Capture the cell that displays the provided text and extract its (X, Y) central coordinate. 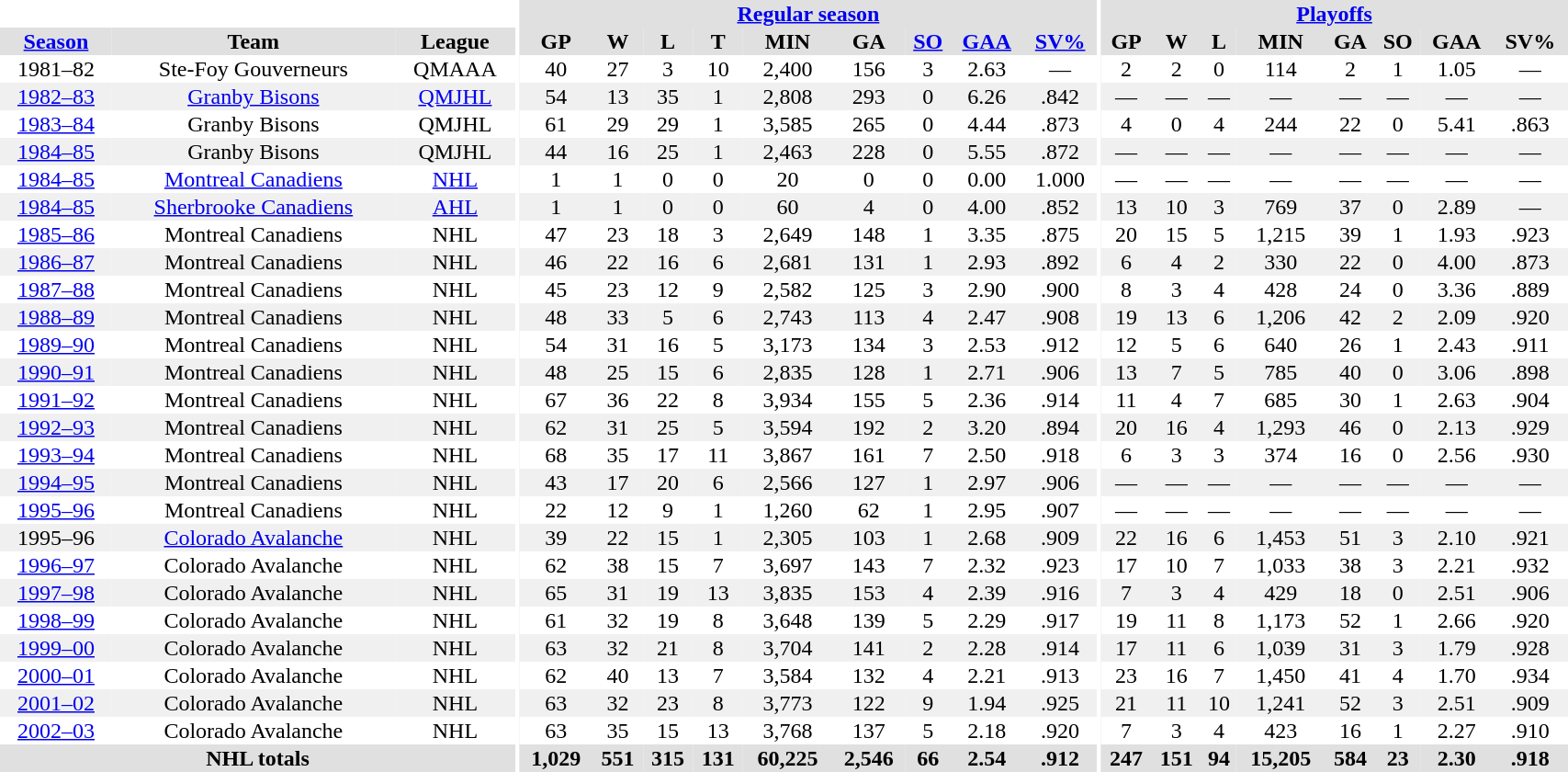
2.53 (987, 345)
27 (617, 69)
44 (556, 152)
1,173 (1280, 620)
.929 (1530, 427)
3,768 (788, 731)
127 (869, 482)
1986–87 (56, 262)
League (456, 41)
43 (556, 482)
3,585 (788, 124)
2.97 (987, 482)
.872 (1060, 152)
AHL (456, 207)
1982–83 (56, 96)
67 (556, 400)
.907 (1060, 510)
2.18 (987, 731)
2,400 (788, 69)
.908 (1060, 317)
2.36 (987, 400)
45 (556, 289)
66 (928, 758)
769 (1280, 207)
51 (1350, 538)
26 (1350, 345)
1.70 (1457, 675)
4.44 (987, 124)
.911 (1530, 345)
125 (869, 289)
3,648 (788, 620)
2,649 (788, 234)
1,215 (1280, 234)
330 (1280, 262)
113 (869, 317)
42 (1350, 317)
428 (1280, 289)
1.93 (1457, 234)
Team (254, 41)
.932 (1530, 565)
3,173 (788, 345)
Playoffs (1335, 14)
.892 (1060, 262)
2,835 (788, 372)
1,260 (788, 510)
2.29 (987, 620)
2,546 (869, 758)
137 (869, 731)
QMAAA (456, 69)
Sherbrooke Canadiens (254, 207)
139 (869, 620)
2000–01 (56, 675)
1,029 (556, 758)
155 (869, 400)
103 (869, 538)
2.39 (987, 593)
1,453 (1280, 538)
1993–94 (56, 455)
2.10 (1457, 538)
24 (1350, 289)
94 (1219, 758)
.894 (1060, 427)
2.54 (987, 758)
1987–88 (56, 289)
.917 (1060, 620)
30 (1350, 400)
.900 (1060, 289)
423 (1280, 731)
1998–99 (56, 620)
148 (869, 234)
1,206 (1280, 317)
.928 (1530, 648)
2.28 (987, 648)
2.93 (987, 262)
3,867 (788, 455)
1981–82 (56, 69)
1.94 (987, 703)
1.79 (1457, 648)
.921 (1530, 538)
2.66 (1457, 620)
3,835 (788, 593)
.913 (1060, 675)
60 (788, 207)
315 (669, 758)
3,594 (788, 427)
1,039 (1280, 648)
785 (1280, 372)
685 (1280, 400)
3,697 (788, 565)
.898 (1530, 372)
1992–93 (56, 427)
36 (617, 400)
2.30 (1457, 758)
551 (617, 758)
2.32 (987, 565)
65 (556, 593)
1,241 (1280, 703)
3,704 (788, 648)
3,934 (788, 400)
47 (556, 234)
1.05 (1457, 69)
2002–03 (56, 731)
1,293 (1280, 427)
5.55 (987, 152)
244 (1280, 124)
3.36 (1457, 289)
2.43 (1457, 345)
Season (56, 41)
2.27 (1457, 731)
0.00 (987, 179)
.852 (1060, 207)
41 (1350, 675)
.863 (1530, 124)
114 (1280, 69)
161 (869, 455)
68 (556, 455)
2,808 (788, 96)
2,566 (788, 482)
228 (869, 152)
3.06 (1457, 372)
374 (1280, 455)
1983–84 (56, 124)
3,584 (788, 675)
192 (869, 427)
122 (869, 703)
37 (1350, 207)
1,033 (1280, 565)
.904 (1530, 400)
Regular season (808, 14)
15,205 (1280, 758)
.934 (1530, 675)
.875 (1060, 234)
1,450 (1280, 675)
NHL totals (257, 758)
2.95 (987, 510)
2001–02 (56, 703)
2,681 (788, 262)
60,225 (788, 758)
293 (869, 96)
.910 (1530, 731)
.925 (1060, 703)
640 (1280, 345)
2.09 (1457, 317)
141 (869, 648)
3.35 (987, 234)
1996–97 (56, 565)
153 (869, 593)
.889 (1530, 289)
1988–89 (56, 317)
2.47 (987, 317)
2.56 (1457, 455)
.842 (1060, 96)
1994–95 (56, 482)
6.26 (987, 96)
1.000 (1060, 179)
584 (1350, 758)
2,305 (788, 538)
2,582 (788, 289)
156 (869, 69)
33 (617, 317)
2,743 (788, 317)
T (718, 41)
151 (1176, 758)
1999–00 (56, 648)
429 (1280, 593)
.930 (1530, 455)
Ste-Foy Gouverneurs (254, 69)
2.13 (1457, 427)
.916 (1060, 593)
2.68 (987, 538)
5.41 (1457, 124)
2.90 (987, 289)
2.71 (987, 372)
2.50 (987, 455)
1989–90 (56, 345)
134 (869, 345)
247 (1126, 758)
265 (869, 124)
2,463 (788, 152)
128 (869, 372)
1997–98 (56, 593)
1990–91 (56, 372)
132 (869, 675)
143 (869, 565)
3.20 (987, 427)
2.89 (1457, 207)
1991–92 (56, 400)
1985–86 (56, 234)
3,773 (788, 703)
